Scan for the cell matching the given text and deliver its (x, y) coordinate at center. 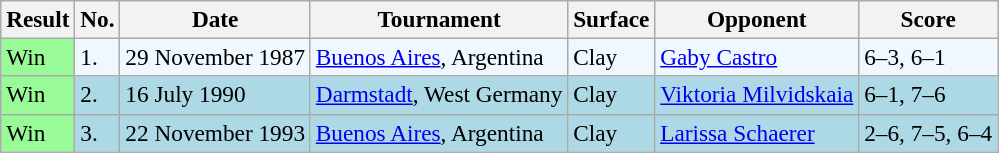
Gaby Castro (757, 57)
Surface (612, 19)
2. (98, 95)
29 November 1987 (215, 57)
Result (38, 19)
Darmstadt, West Germany (438, 95)
Larissa Schaerer (757, 133)
Opponent (757, 19)
6–1, 7–6 (928, 95)
Score (928, 19)
3. (98, 133)
1. (98, 57)
22 November 1993 (215, 133)
16 July 1990 (215, 95)
2–6, 7–5, 6–4 (928, 133)
6–3, 6–1 (928, 57)
Tournament (438, 19)
Date (215, 19)
Viktoria Milvidskaia (757, 95)
No. (98, 19)
